Output the (X, Y) coordinate of the center of the cell containing the given text.  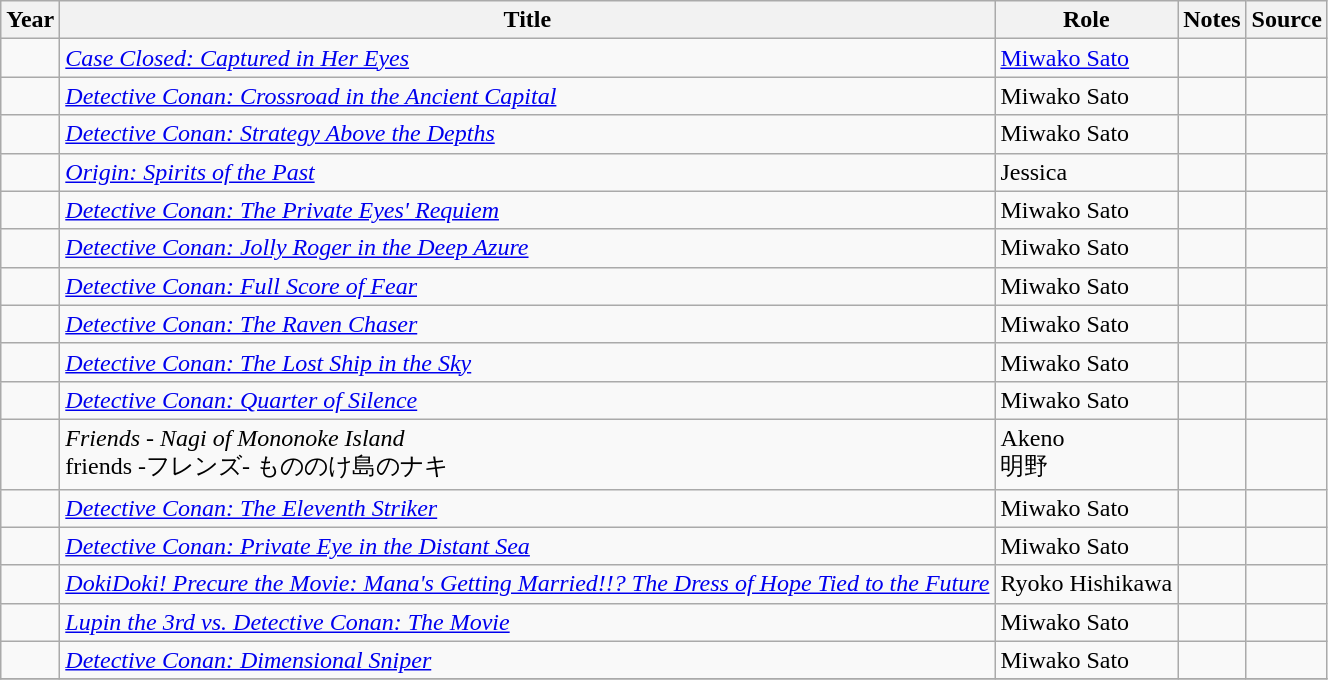
Friends - Nagi of Mononoke Islandfriends -フレンズ- もののけ島のナキ (528, 454)
Detective Conan: The Raven Chaser (528, 324)
Notes (1212, 20)
Detective Conan: Quarter of Silence (528, 400)
Detective Conan: Private Eye in the Distant Sea (528, 546)
Case Closed: Captured in Her Eyes (528, 58)
Ryoko Hishikawa (1086, 584)
Detective Conan: Dimensional Sniper (528, 660)
Detective Conan: The Private Eyes' Requiem (528, 210)
Detective Conan: Jolly Roger in the Deep Azure (528, 248)
Year (30, 20)
Source (1286, 20)
DokiDoki! Precure the Movie: Mana's Getting Married!!? The Dress of Hope Tied to the Future (528, 584)
Detective Conan: Full Score of Fear (528, 286)
Origin: Spirits of the Past (528, 172)
Title (528, 20)
Lupin the 3rd vs. Detective Conan: The Movie (528, 622)
Detective Conan: Strategy Above the Depths (528, 134)
Role (1086, 20)
Jessica (1086, 172)
Akeno明野 (1086, 454)
Detective Conan: The Lost Ship in the Sky (528, 362)
Detective Conan: Crossroad in the Ancient Capital (528, 96)
Detective Conan: The Eleventh Striker (528, 508)
